Capture the cell that displays the provided text and extract its [x, y] central coordinate. 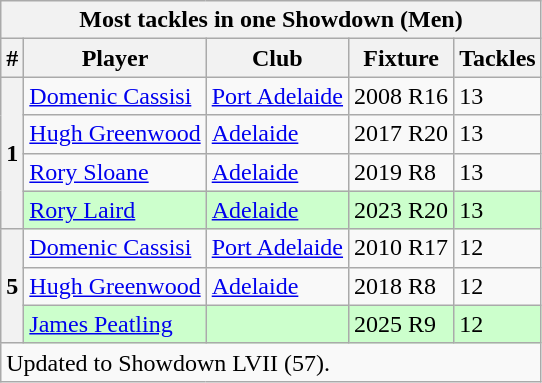
2018 R8 [402, 286]
Tackles [498, 58]
# [12, 58]
Fixture [402, 58]
2019 R8 [402, 172]
2023 R20 [402, 210]
1 [12, 153]
Rory Laird [115, 210]
2008 R16 [402, 96]
Rory Sloane [115, 172]
2010 R17 [402, 248]
2017 R20 [402, 134]
Updated to Showdown LVII (57). [271, 362]
Club [277, 58]
Player [115, 58]
Most tackles in one Showdown (Men) [271, 20]
2025 R9 [402, 324]
5 [12, 286]
James Peatling [115, 324]
